Identify which cell holds the provided text, then report its (X, Y) central coordinate. 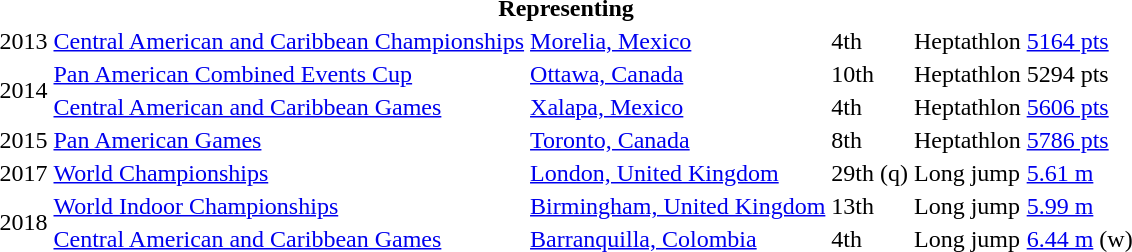
29th (q) (870, 173)
Pan American Games (289, 140)
13th (870, 206)
Central American and Caribbean Championships (289, 41)
10th (870, 74)
Xalapa, Mexico (678, 107)
Morelia, Mexico (678, 41)
World Indoor Championships (289, 206)
London, United Kingdom (678, 173)
Birmingham, United Kingdom (678, 206)
8th (870, 140)
Toronto, Canada (678, 140)
Pan American Combined Events Cup (289, 74)
Ottawa, Canada (678, 74)
World Championships (289, 173)
Central American and Caribbean Games (289, 107)
